Scan for the cell matching the given text and deliver its [x, y] coordinate at center. 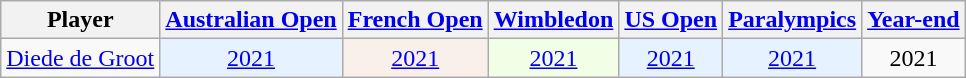
Diede de Groot [80, 58]
Player [80, 20]
Year-end [914, 20]
US Open [671, 20]
Australian Open [251, 20]
Paralympics [792, 20]
Wimbledon [554, 20]
French Open [415, 20]
